Extract the (x, y) coordinate from the center of the cell holding the provided text.  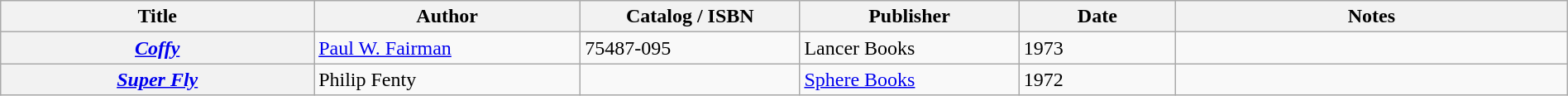
1973 (1097, 48)
Publisher (910, 17)
75487-095 (690, 48)
Paul W. Fairman (447, 48)
Author (447, 17)
Notes (1372, 17)
Super Fly (157, 79)
Lancer Books (910, 48)
Philip Fenty (447, 79)
1972 (1097, 79)
Title (157, 17)
Catalog / ISBN (690, 17)
Coffy (157, 48)
Date (1097, 17)
Sphere Books (910, 79)
